Return [x, y] of the center of cell containing provided text 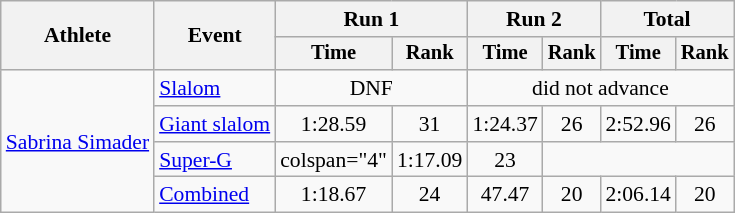
Slalom [214, 88]
1:18.67 [334, 195]
1:17.09 [430, 160]
did not advance [600, 88]
Super-G [214, 160]
Sabrina Simader [78, 141]
31 [430, 124]
Athlete [78, 36]
Combined [214, 195]
Run 1 [371, 19]
47.47 [504, 195]
Total [666, 19]
23 [504, 160]
1:24.37 [504, 124]
colspan="4" [334, 160]
2:52.96 [638, 124]
DNF [371, 88]
Run 2 [534, 19]
Event [214, 36]
24 [430, 195]
2:06.14 [638, 195]
Giant slalom [214, 124]
1:28.59 [334, 124]
